Identify which cell holds the provided text, then report its (x, y) central coordinate. 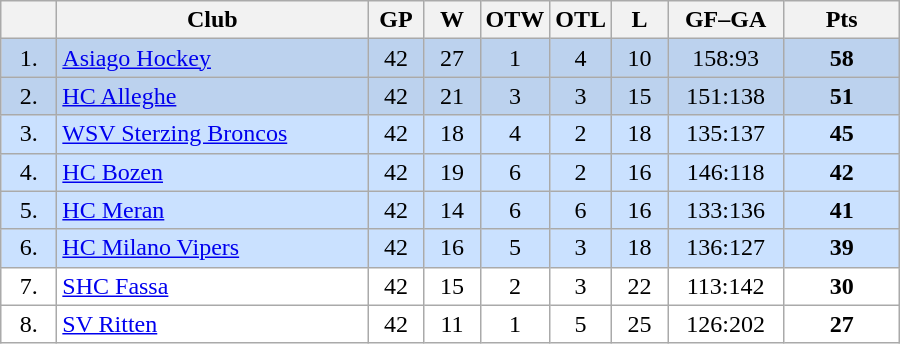
OTL (581, 20)
GP (396, 20)
135:137 (726, 134)
58 (842, 58)
GF–GA (726, 20)
HC Milano Vipers (212, 248)
4. (29, 172)
8. (29, 324)
HC Meran (212, 210)
25 (640, 324)
21 (452, 96)
136:127 (726, 248)
146:118 (726, 172)
Asiago Hockey (212, 58)
19 (452, 172)
113:142 (726, 286)
HC Alleghe (212, 96)
10 (640, 58)
151:138 (726, 96)
1. (29, 58)
6. (29, 248)
OTW (515, 20)
41 (842, 210)
158:93 (726, 58)
126:202 (726, 324)
22 (640, 286)
39 (842, 248)
Pts (842, 20)
2. (29, 96)
30 (842, 286)
SV Ritten (212, 324)
7. (29, 286)
HC Bozen (212, 172)
14 (452, 210)
11 (452, 324)
5. (29, 210)
45 (842, 134)
133:136 (726, 210)
3. (29, 134)
Club (212, 20)
W (452, 20)
WSV Sterzing Broncos (212, 134)
51 (842, 96)
L (640, 20)
SHC Fassa (212, 286)
